Return the (x, y) coordinate for the center point of the cell that contains the specified text.  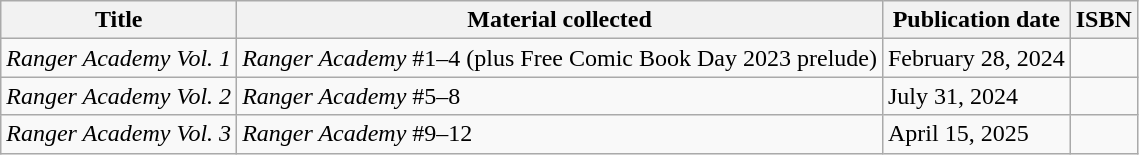
ISBN (1104, 20)
April 15, 2025 (976, 134)
Ranger Academy Vol. 1 (119, 58)
Ranger Academy #5–8 (560, 96)
Ranger Academy #9–12 (560, 134)
July 31, 2024 (976, 96)
February 28, 2024 (976, 58)
Ranger Academy #1–4 (plus Free Comic Book Day 2023 prelude) (560, 58)
Ranger Academy Vol. 3 (119, 134)
Title (119, 20)
Publication date (976, 20)
Material collected (560, 20)
Ranger Academy Vol. 2 (119, 96)
